Return [x, y] of the center of cell containing provided text 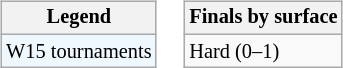
Hard (0–1) [263, 51]
Finals by surface [263, 18]
Legend [78, 18]
W15 tournaments [78, 51]
